Return the [X, Y] coordinate for the center point of the cell that contains the specified text.  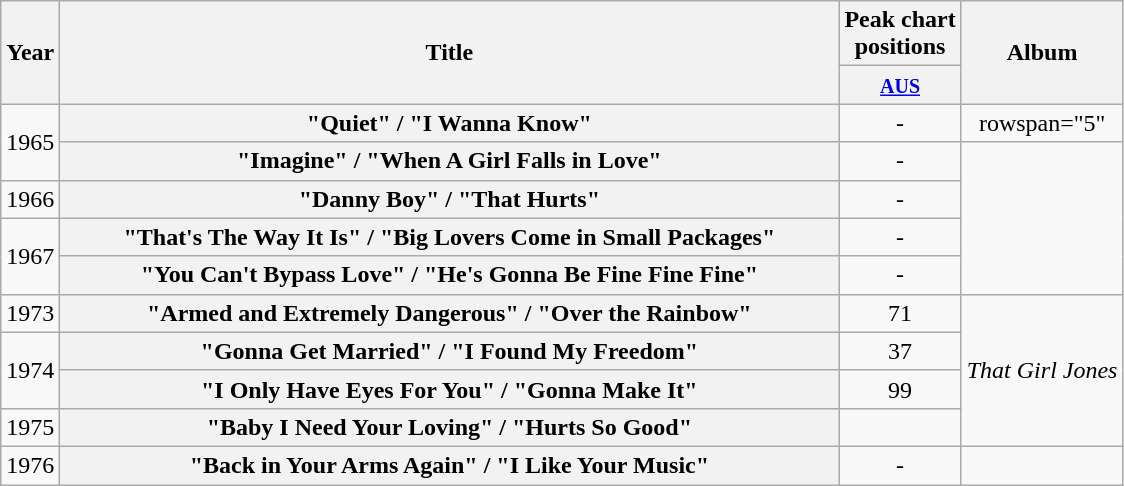
1967 [30, 256]
"Quiet" / "I Wanna Know" [450, 123]
1973 [30, 313]
Year [30, 52]
"Armed and Extremely Dangerous" / "Over the Rainbow" [450, 313]
rowspan="5" [1042, 123]
Peak chartpositions [900, 34]
1965 [30, 142]
"Imagine" / "When A Girl Falls in Love" [450, 161]
"Baby I Need Your Loving" / "Hurts So Good" [450, 427]
Album [1042, 52]
71 [900, 313]
Title [450, 52]
"You Can't Bypass Love" / "He's Gonna Be Fine Fine Fine" [450, 275]
"Gonna Get Married" / "I Found My Freedom" [450, 351]
1976 [30, 465]
37 [900, 351]
"Danny Boy" / "That Hurts" [450, 199]
"Back in Your Arms Again" / "I Like Your Music" [450, 465]
1974 [30, 370]
That Girl Jones [1042, 370]
AUS [900, 85]
"That's The Way It Is" / "Big Lovers Come in Small Packages" [450, 237]
1975 [30, 427]
"I Only Have Eyes For You" / "Gonna Make It" [450, 389]
99 [900, 389]
1966 [30, 199]
